Return the [x, y] coordinate for the center point of the cell that contains the specified text.  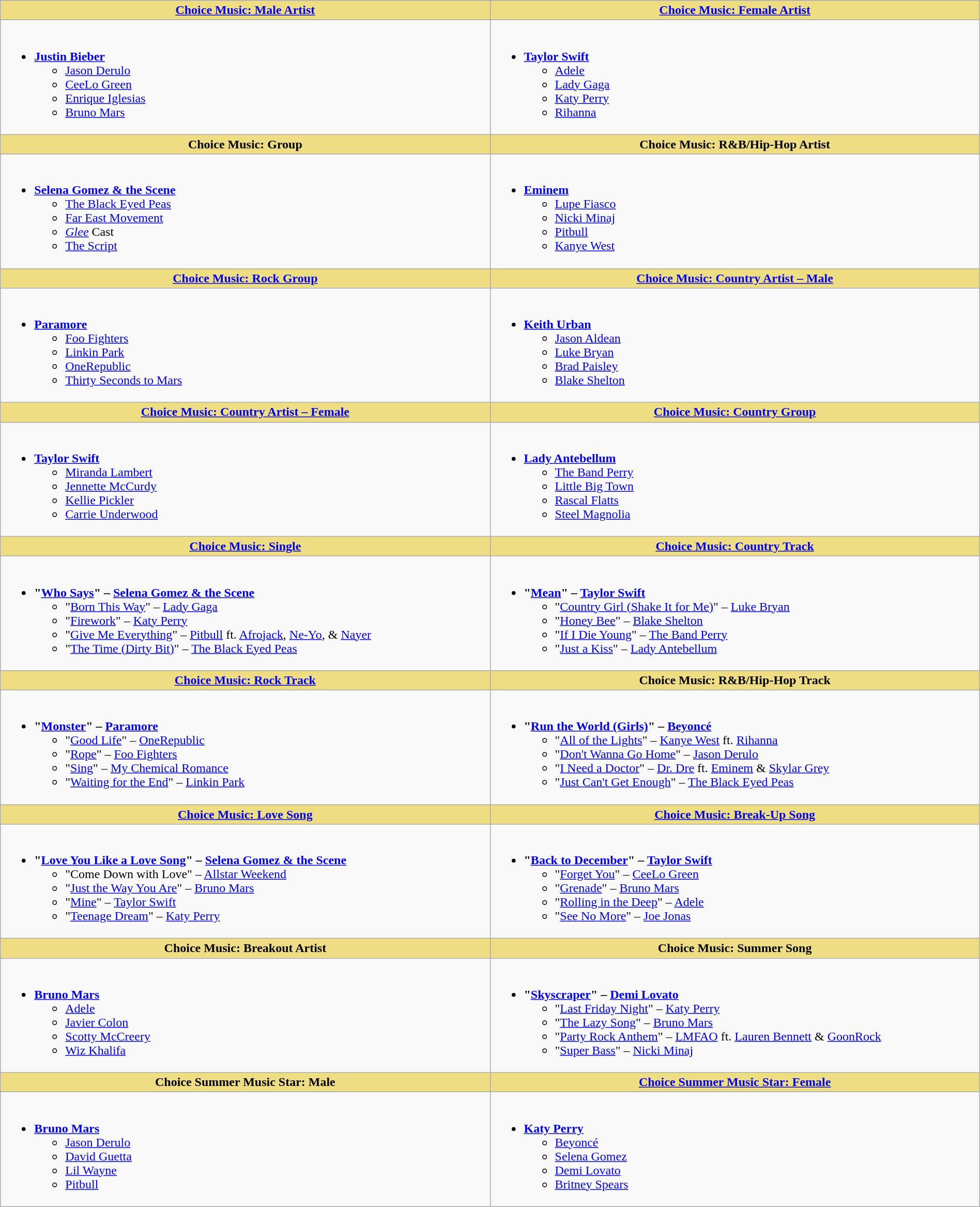
Katy PerryBeyoncéSelena GomezDemi LovatoBritney Spears [735, 1149]
Choice Music: Single [245, 546]
Bruno MarsAdeleJavier ColonScotty McCreeryWiz Khalifa [245, 1016]
Choice Music: Country Artist – Male [735, 278]
EminemLupe FiascoNicki MinajPitbullKanye West [735, 211]
Choice Summer Music Star: Male [245, 1082]
Keith UrbanJason AldeanLuke BryanBrad PaisleyBlake Shelton [735, 345]
Taylor SwiftAdeleLady GagaKaty PerryRihanna [735, 78]
Choice Music: Country Track [735, 546]
Choice Music: Group [245, 144]
Choice Music: Female Artist [735, 10]
Choice Music: Summer Song [735, 948]
ParamoreFoo FightersLinkin ParkOneRepublicThirty Seconds to Mars [245, 345]
Justin BieberJason DeruloCeeLo GreenEnrique IglesiasBruno Mars [245, 78]
Choice Music: R&B/Hip-Hop Artist [735, 144]
Choice Music: Male Artist [245, 10]
Choice Music: Rock Track [245, 680]
Taylor SwiftMiranda LambertJennette McCurdyKellie PicklerCarrie Underwood [245, 479]
"Monster" – Paramore"Good Life" – OneRepublic"Rope" – Foo Fighters"Sing" – My Chemical Romance"Waiting for the End" – Linkin Park [245, 747]
Selena Gomez & the SceneThe Black Eyed PeasFar East MovementGlee CastThe Script [245, 211]
Choice Music: Breakout Artist [245, 948]
Choice Music: Country Artist – Female [245, 412]
Choice Summer Music Star: Female [735, 1082]
Bruno MarsJason DeruloDavid GuettaLil WaynePitbull [245, 1149]
Choice Music: R&B/Hip-Hop Track [735, 680]
Choice Music: Country Group [735, 412]
"Back to December" – Taylor Swift"Forget You" – CeeLo Green"Grenade" – Bruno Mars"Rolling in the Deep" – Adele"See No More" – Joe Jonas [735, 881]
Choice Music: Love Song [245, 814]
Choice Music: Break-Up Song [735, 814]
Lady AntebellumThe Band PerryLittle Big TownRascal FlattsSteel Magnolia [735, 479]
Choice Music: Rock Group [245, 278]
